Identify which cell holds the provided text, then report its [x, y] central coordinate. 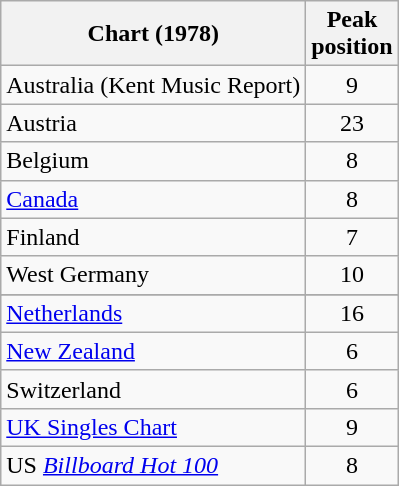
16 [352, 313]
Chart (1978) [154, 34]
UK Singles Chart [154, 427]
Austria [154, 123]
US Billboard Hot 100 [154, 465]
Finland [154, 237]
Peakposition [352, 34]
New Zealand [154, 351]
10 [352, 275]
Netherlands [154, 313]
Switzerland [154, 389]
Canada [154, 199]
Belgium [154, 161]
Australia (Kent Music Report) [154, 85]
West Germany [154, 275]
7 [352, 237]
23 [352, 123]
